Locate the cell with the specified text and output its (x, y) center coordinate. 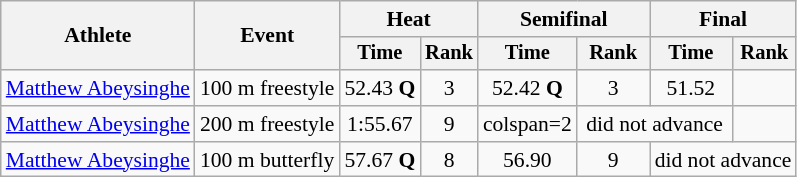
colspan=2 (528, 124)
did not advance (654, 124)
1:55.67 (380, 124)
100 m freestyle (267, 88)
52.43 Q (380, 88)
200 m freestyle (267, 124)
Semifinal (564, 19)
51.52 (692, 88)
52.42 Q (528, 88)
Heat (408, 19)
Athlete (98, 36)
9 (449, 124)
Event (267, 36)
Final (724, 19)
